Return the (x, y) coordinate for the center point of the cell that contains the specified text.  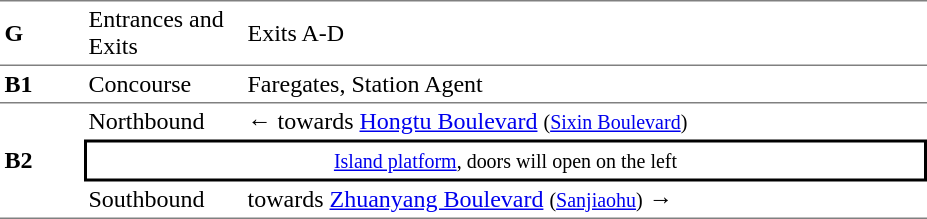
G (42, 33)
Island platform, doors will open on the left (506, 161)
Concourse (164, 85)
Faregates, Station Agent (585, 85)
Exits A-D (585, 33)
B1 (42, 85)
Northbound (164, 122)
← towards Hongtu Boulevard (Sixin Boulevard) (585, 122)
Entrances and Exits (164, 33)
